Capture the cell that displays the provided text and extract its [x, y] central coordinate. 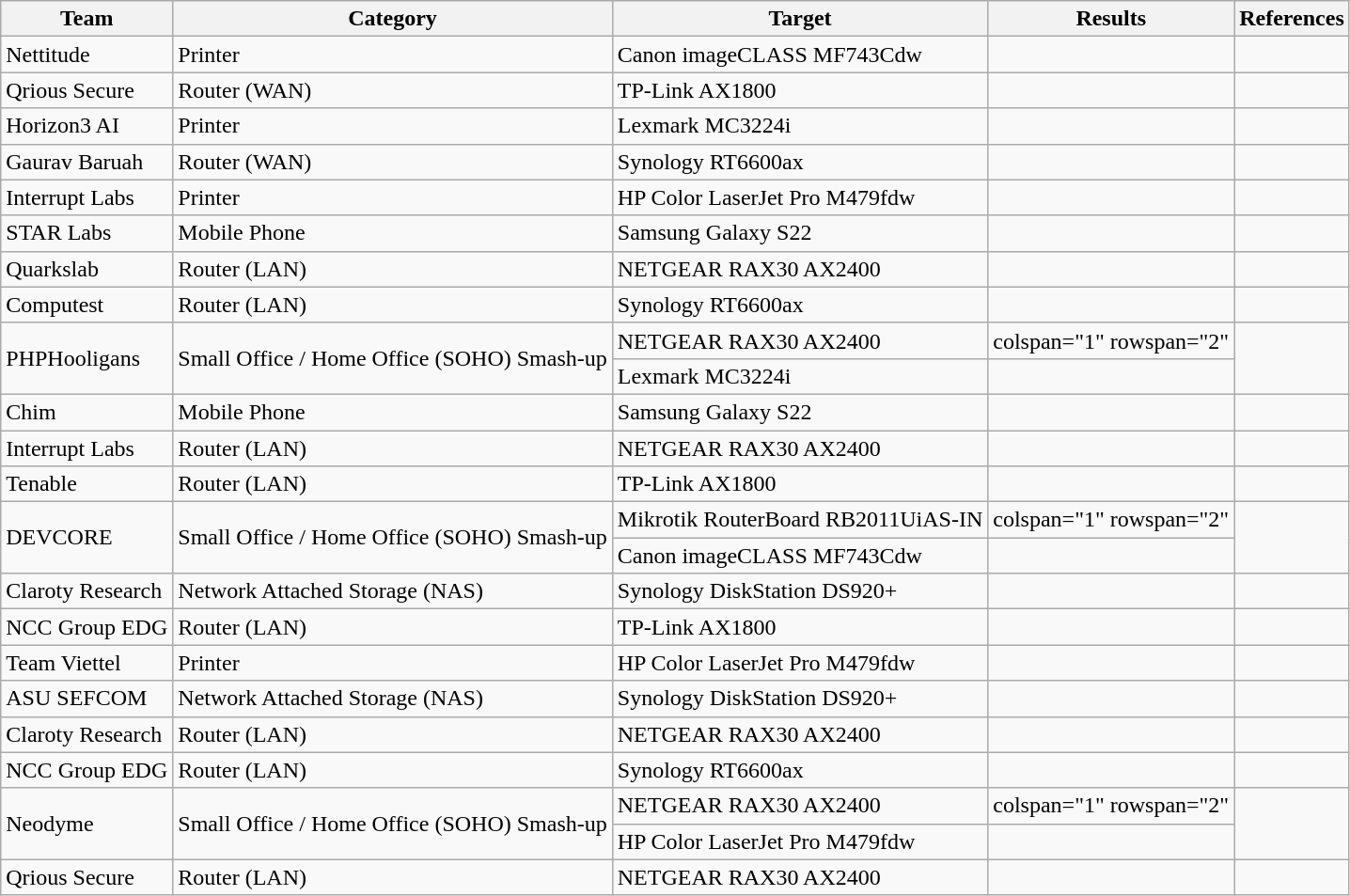
Gaurav Baruah [86, 162]
Category [393, 19]
Team Viettel [86, 663]
Quarkslab [86, 269]
References [1292, 19]
Results [1111, 19]
DEVCORE [86, 538]
ASU SEFCOM [86, 699]
PHPHooligans [86, 358]
Mikrotik RouterBoard RB2011UiAS-IN [799, 520]
Nettitude [86, 55]
Target [799, 19]
Horizon3 AI [86, 126]
STAR Labs [86, 233]
Tenable [86, 484]
Neodyme [86, 824]
Team [86, 19]
Computest [86, 305]
Chim [86, 412]
